From the cell containing the given text, extract its center point as [X, Y] coordinate. 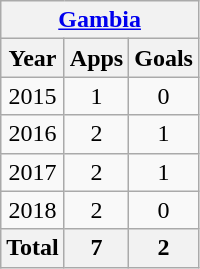
Total [33, 248]
2015 [33, 96]
Year [33, 58]
Apps [96, 58]
Gambia [100, 20]
Goals [164, 58]
2016 [33, 134]
7 [96, 248]
2017 [33, 172]
2018 [33, 210]
